Return the [x, y] coordinate for the center point of the cell that contains the specified text.  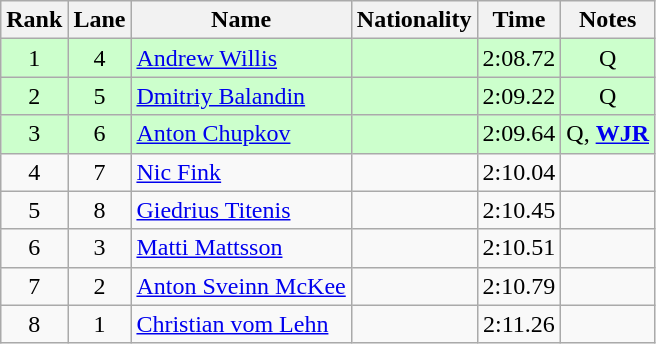
Giedrius Titenis [241, 210]
Andrew Willis [241, 58]
Lane [100, 20]
Nic Fink [241, 172]
2:10.51 [519, 248]
2:09.22 [519, 96]
Rank [34, 20]
Anton Chupkov [241, 134]
2:08.72 [519, 58]
2:10.45 [519, 210]
2:11.26 [519, 324]
Name [241, 20]
Matti Mattsson [241, 248]
Christian vom Lehn [241, 324]
Nationality [414, 20]
2:09.64 [519, 134]
Dmitriy Balandin [241, 96]
2:10.04 [519, 172]
Time [519, 20]
Q, WJR [608, 134]
Notes [608, 20]
2:10.79 [519, 286]
Anton Sveinn McKee [241, 286]
